Return [X, Y] of the center of cell containing provided text 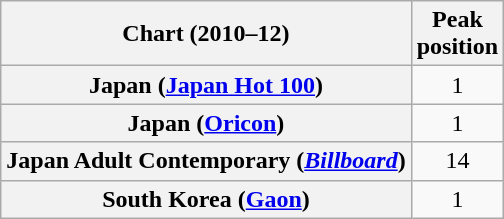
South Korea (Gaon) [206, 199]
14 [457, 161]
Japan (Oricon) [206, 123]
Japan (Japan Hot 100) [206, 85]
Peakposition [457, 34]
Japan Adult Contemporary (Billboard) [206, 161]
Chart (2010–12) [206, 34]
